Pinpoint the cell where the given text exists, returning its [x, y] midpoint coordinate. 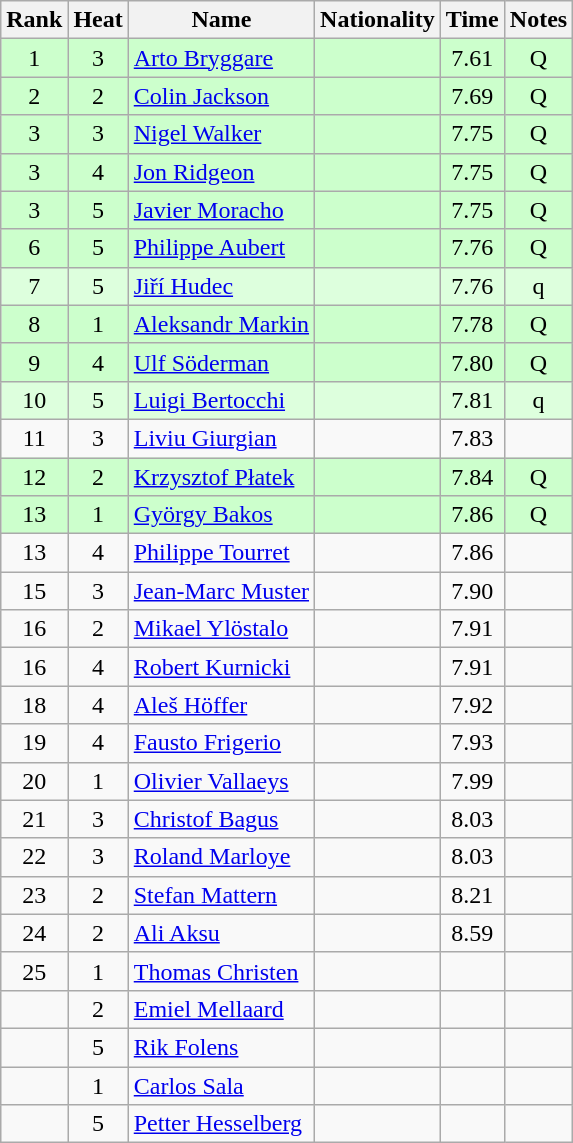
Heat [98, 20]
Fausto Frigerio [221, 743]
15 [34, 591]
Jiří Hudec [221, 286]
Carlos Sala [221, 1085]
Aleš Höffer [221, 705]
7.92 [472, 705]
Stefan Mattern [221, 895]
7.90 [472, 591]
8 [34, 324]
Roland Marloye [221, 857]
Time [472, 20]
Nigel Walker [221, 134]
Thomas Christen [221, 971]
7.99 [472, 781]
Luigi Bertocchi [221, 400]
22 [34, 857]
23 [34, 895]
10 [34, 400]
Krzysztof Płatek [221, 477]
7 [34, 286]
7.84 [472, 477]
Rik Folens [221, 1047]
Nationality [378, 20]
7.61 [472, 58]
6 [34, 248]
Petter Hesselberg [221, 1124]
7.78 [472, 324]
Ali Aksu [221, 933]
7.81 [472, 400]
Jean-Marc Muster [221, 591]
21 [34, 819]
20 [34, 781]
Notes [538, 20]
11 [34, 438]
12 [34, 477]
Philippe Tourret [221, 553]
Robert Kurnicki [221, 667]
Emiel Mellaard [221, 1009]
7.83 [472, 438]
Arto Bryggare [221, 58]
8.59 [472, 933]
Olivier Vallaeys [221, 781]
Liviu Giurgian [221, 438]
Ulf Söderman [221, 362]
Philippe Aubert [221, 248]
24 [34, 933]
7.80 [472, 362]
25 [34, 971]
Rank [34, 20]
19 [34, 743]
Aleksandr Markin [221, 324]
Javier Moracho [221, 210]
Mikael Ylöstalo [221, 629]
Colin Jackson [221, 96]
8.21 [472, 895]
Christof Bagus [221, 819]
7.69 [472, 96]
9 [34, 362]
György Bakos [221, 515]
7.93 [472, 743]
Jon Ridgeon [221, 172]
18 [34, 705]
Name [221, 20]
